Pinpoint the cell where the given text exists, returning its [x, y] midpoint coordinate. 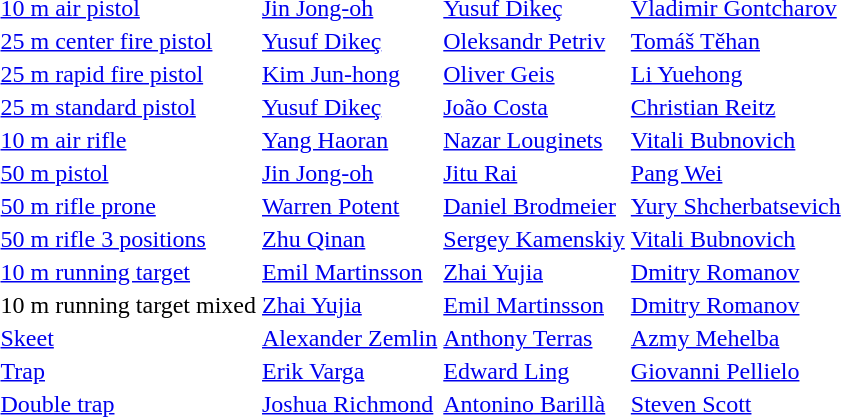
Anthony Terras [534, 338]
Nazar Louginets [534, 140]
Yang Haoran [350, 140]
Jitu Rai [534, 173]
Oleksandr Petriv [534, 41]
João Costa [534, 107]
Alexander Zemlin [350, 338]
Jin Jong-oh [350, 173]
Zhu Qinan [350, 239]
Kim Jun-hong [350, 74]
Oliver Geis [534, 74]
Edward Ling [534, 371]
Warren Potent [350, 206]
Daniel Brodmeier [534, 206]
Erik Varga [350, 371]
Sergey Kamenskiy [534, 239]
